For the text-containing cell, return its midpoint in (x, y) coordinate format. 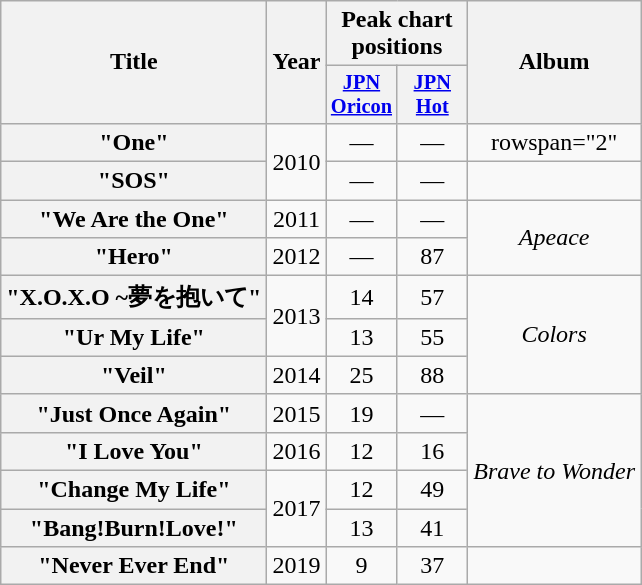
rowspan="2" (554, 142)
Apeace (554, 238)
JPNOricon (362, 95)
"I Love You" (134, 451)
2016 (296, 451)
"Hero" (134, 257)
"We Are the One" (134, 219)
JPNHot (432, 95)
41 (432, 528)
57 (432, 298)
2019 (296, 566)
Title (134, 62)
9 (362, 566)
2011 (296, 219)
"Ur My Life" (134, 337)
2010 (296, 161)
25 (362, 375)
37 (432, 566)
88 (432, 375)
2014 (296, 375)
"One" (134, 142)
Year (296, 62)
"SOS" (134, 181)
"Never Ever End" (134, 566)
"Change My Life" (134, 490)
2012 (296, 257)
"Bang!Burn!Love!" (134, 528)
"X.O.X.O ~夢を抱いて" (134, 298)
14 (362, 298)
19 (362, 413)
2013 (296, 316)
Brave to Wonder (554, 470)
"Just Once Again" (134, 413)
2017 (296, 509)
16 (432, 451)
49 (432, 490)
Colors (554, 336)
2015 (296, 413)
"Veil" (134, 375)
55 (432, 337)
Album (554, 62)
Peak chart positions (397, 34)
87 (432, 257)
